Search for the cell housing the specified text and yield its [X, Y] center coordinate. 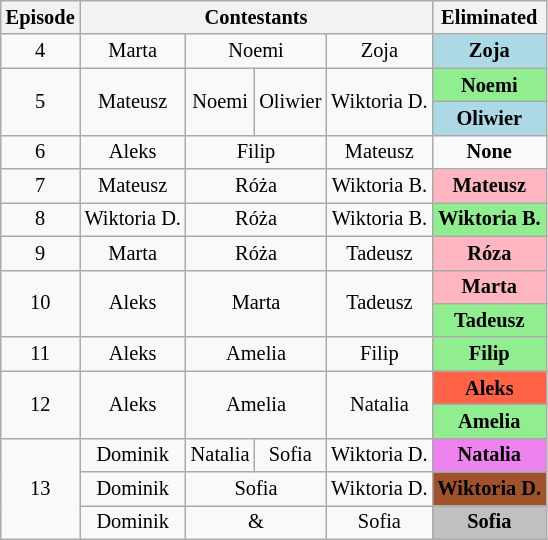
6 [40, 152]
10 [40, 304]
Róza [490, 253]
11 [40, 354]
Eliminated [490, 17]
8 [40, 219]
13 [40, 488]
Contestants [256, 17]
4 [40, 51]
None [490, 152]
12 [40, 404]
7 [40, 186]
& [256, 522]
Episode [40, 17]
9 [40, 253]
5 [40, 102]
